Pinpoint the cell where the given text exists, returning its [X, Y] midpoint coordinate. 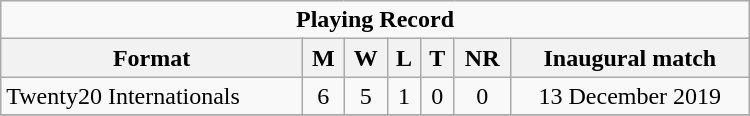
Format [152, 58]
L [404, 58]
M [323, 58]
Playing Record [375, 20]
1 [404, 96]
6 [323, 96]
Twenty20 Internationals [152, 96]
13 December 2019 [630, 96]
T [438, 58]
5 [366, 96]
W [366, 58]
Inaugural match [630, 58]
NR [482, 58]
